Return the [x, y] coordinate for the center point of the cell that contains the specified text.  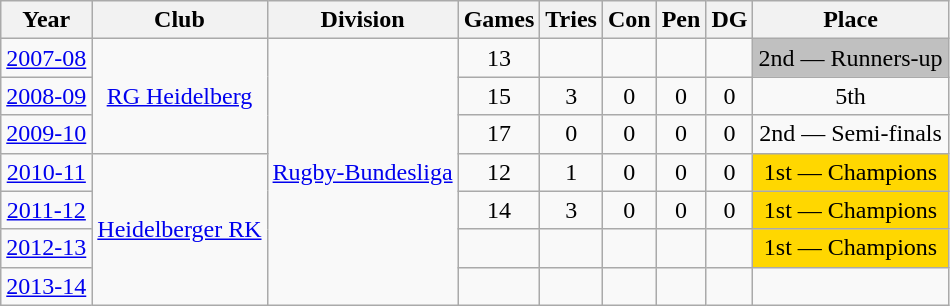
13 [499, 58]
2008-09 [46, 96]
Year [46, 20]
1 [572, 172]
Con [629, 20]
Place [850, 20]
2007-08 [46, 58]
2nd — Runners-up [850, 58]
15 [499, 96]
Heidelberger RK [180, 229]
Division [362, 20]
2012-13 [46, 248]
14 [499, 210]
Rugby-Bundesliga [362, 172]
17 [499, 134]
RG Heidelberg [180, 96]
2011-12 [46, 210]
2013-14 [46, 286]
Club [180, 20]
Tries [572, 20]
DG [730, 20]
Games [499, 20]
12 [499, 172]
2010-11 [46, 172]
2nd — Semi-finals [850, 134]
2009-10 [46, 134]
Pen [681, 20]
5th [850, 96]
